Output the [X, Y] coordinate of the center of the cell containing the given text.  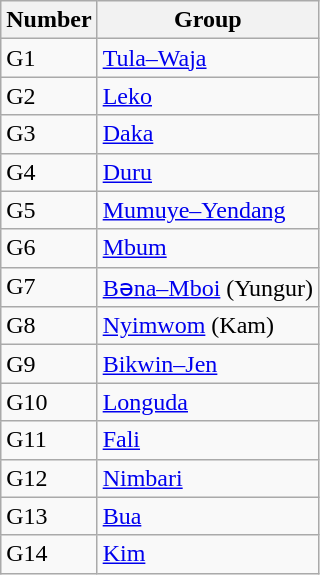
Group [208, 20]
G8 [49, 326]
Daka [208, 134]
G7 [49, 287]
Bikwin–Jen [208, 364]
G9 [49, 364]
Bəna–Mboi (Yungur) [208, 287]
Duru [208, 172]
Bua [208, 516]
Nimbari [208, 478]
G10 [49, 402]
Mbum [208, 248]
G11 [49, 440]
G12 [49, 478]
G3 [49, 134]
Leko [208, 96]
G6 [49, 248]
Mumuye–Yendang [208, 210]
Tula–Waja [208, 58]
G13 [49, 516]
G14 [49, 554]
Fali [208, 440]
Longuda [208, 402]
G1 [49, 58]
G4 [49, 172]
Nyimwom (Kam) [208, 326]
Kim [208, 554]
Number [49, 20]
G5 [49, 210]
G2 [49, 96]
